Capture the cell that displays the provided text and extract its [X, Y] central coordinate. 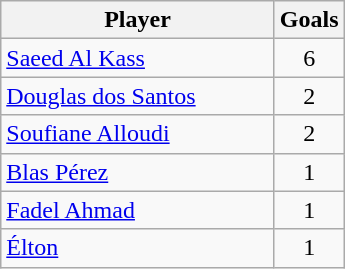
Fadel Ahmad [138, 210]
Douglas dos Santos [138, 96]
Soufiane Alloudi [138, 134]
Goals [309, 20]
Saeed Al Kass [138, 58]
Player [138, 20]
6 [309, 58]
Blas Pérez [138, 172]
Élton [138, 248]
